Return [X, Y] of the center of cell containing provided text 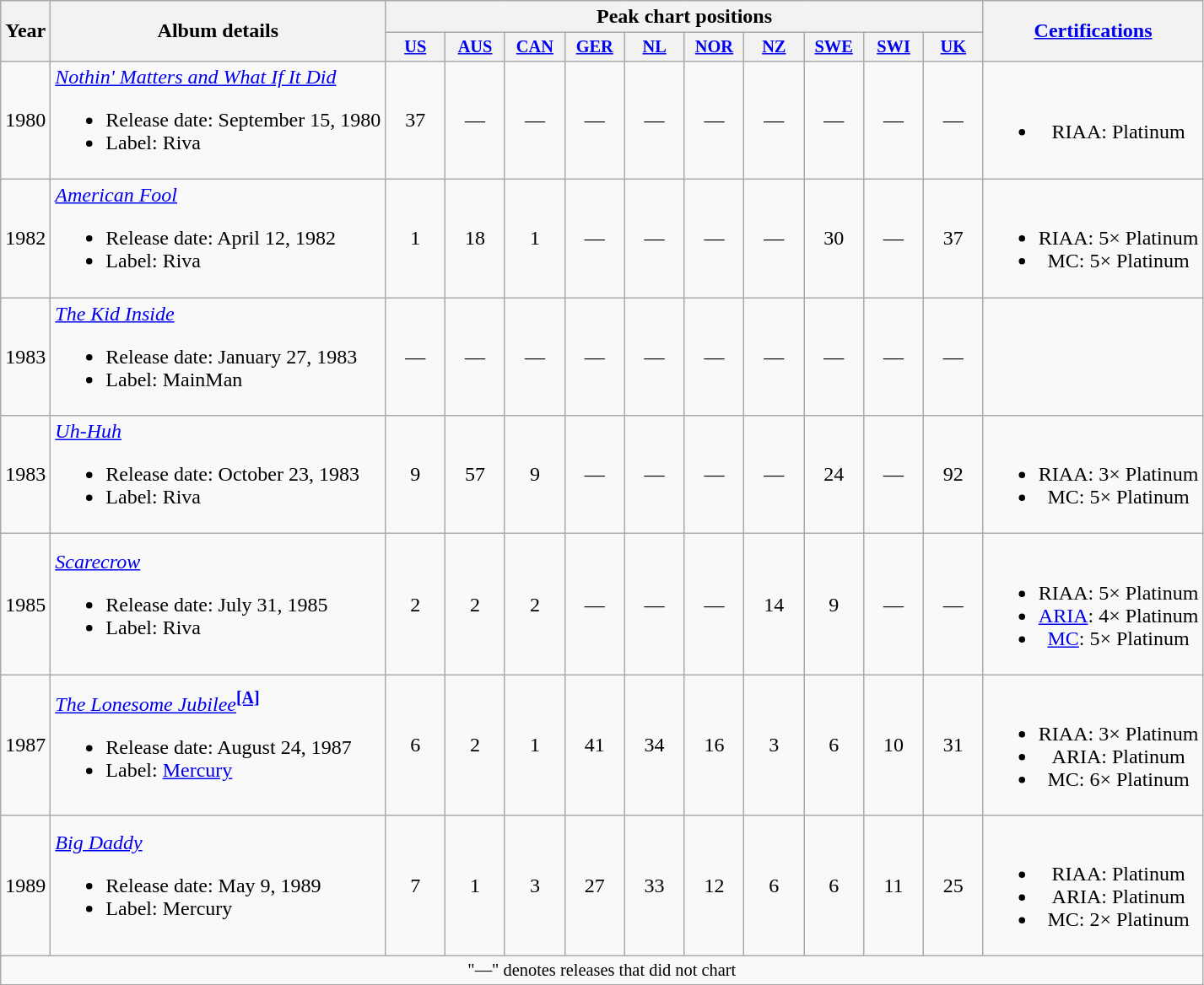
30 [834, 239]
Nothin' Matters and What If It DidRelease date: September 15, 1980Label: Riva [218, 120]
1980 [25, 120]
The Kid InsideRelease date: January 27, 1983Label: MainMan [218, 357]
16 [714, 745]
92 [953, 475]
American FoolRelease date: April 12, 1982Label: Riva [218, 239]
1987 [25, 745]
Year [25, 31]
NZ [775, 47]
RIAA: 3× PlatinumMC: 5× Platinum [1093, 475]
SWI [894, 47]
25 [953, 885]
34 [655, 745]
11 [894, 885]
Album details [218, 31]
24 [834, 475]
1985 [25, 604]
Big DaddyRelease date: May 9, 1989Label: Mercury [218, 885]
GER [594, 47]
41 [594, 745]
31 [953, 745]
NOR [714, 47]
Peak chart positions [685, 17]
10 [894, 745]
1982 [25, 239]
18 [476, 239]
14 [775, 604]
CAN [535, 47]
Uh-HuhRelease date: October 23, 1983Label: Riva [218, 475]
UK [953, 47]
US [415, 47]
"—" denotes releases that did not chart [602, 971]
NL [655, 47]
The Lonesome Jubilee[A]Release date: August 24, 1987Label: Mercury [218, 745]
Certifications [1093, 31]
57 [476, 475]
33 [655, 885]
7 [415, 885]
RIAA: 5× PlatinumARIA: 4× PlatinumMC: 5× Platinum [1093, 604]
27 [594, 885]
RIAA: 5× PlatinumMC: 5× Platinum [1093, 239]
RIAA: PlatinumARIA: PlatinumMC: 2× Platinum [1093, 885]
RIAA: Platinum [1093, 120]
ScarecrowRelease date: July 31, 1985Label: Riva [218, 604]
AUS [476, 47]
1989 [25, 885]
RIAA: 3× PlatinumARIA: PlatinumMC: 6× Platinum [1093, 745]
SWE [834, 47]
12 [714, 885]
